Detect which cell encompasses the target text, then output its [x, y] center coordinate. 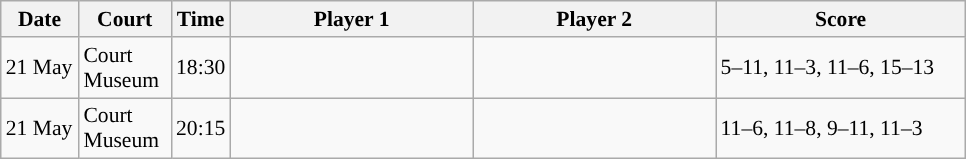
5–11, 11–3, 11–6, 15–13 [841, 68]
Time [200, 19]
Player 1 [352, 19]
Score [841, 19]
18:30 [200, 68]
11–6, 11–8, 9–11, 11–3 [841, 128]
Date [40, 19]
20:15 [200, 128]
Player 2 [594, 19]
Court [124, 19]
